Determine the [x, y] coordinate at the center of the cell enclosing the given text.  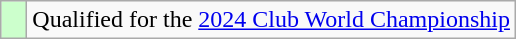
Qualified for the 2024 Club World Championship [272, 20]
